Search for the cell housing the specified text and yield its (X, Y) center coordinate. 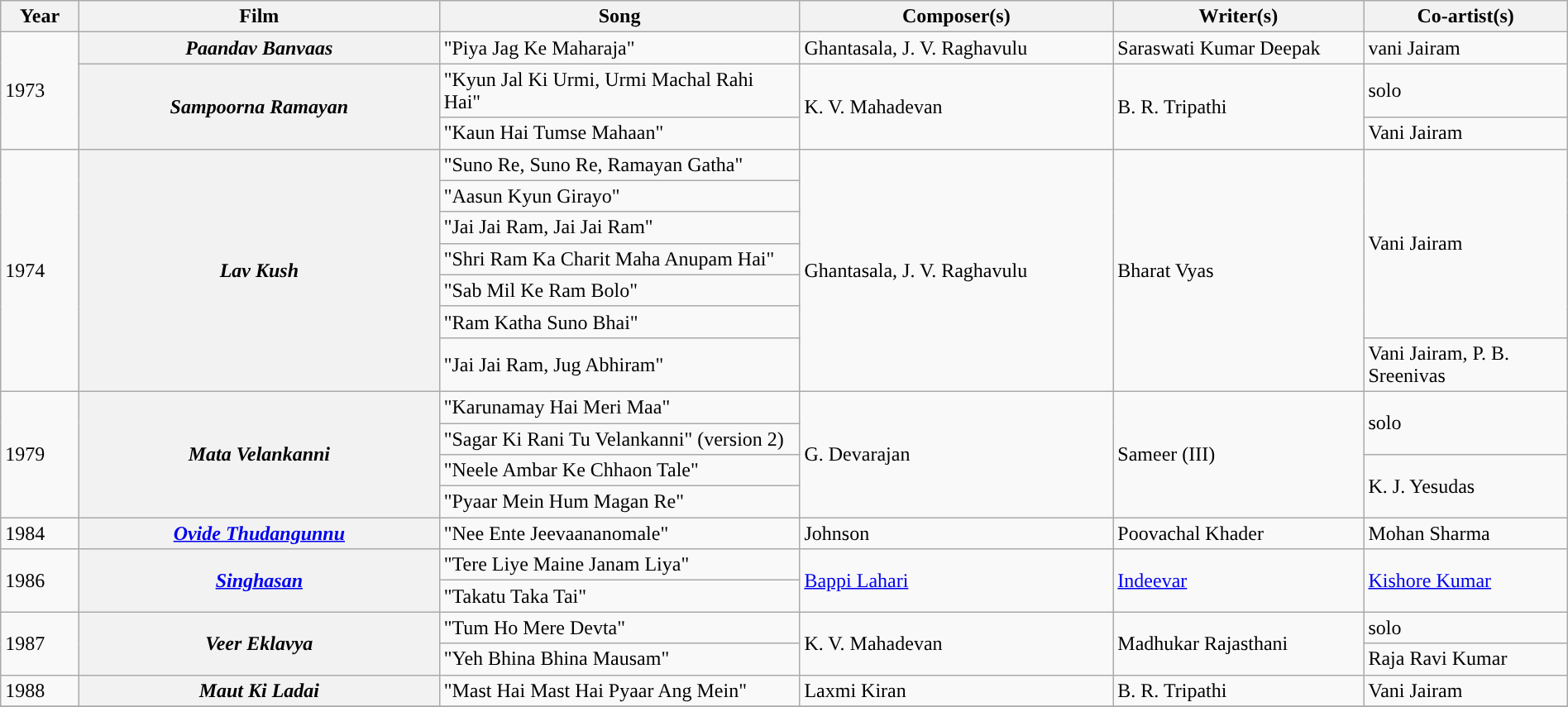
Maut Ki Ladai (259, 690)
Song (619, 17)
"Nee Ente Jeevaananomale" (619, 533)
"Tum Ho Mere Devta" (619, 628)
Lav Kush (259, 270)
Laxmi Kiran (956, 690)
vani Jairam (1465, 48)
Mata Velankanni (259, 454)
"Neele Ambar Ke Chhaon Tale" (619, 471)
1984 (40, 533)
Paandav Banvaas (259, 48)
"Jai Jai Ram, Jug Abhiram" (619, 364)
1974 (40, 270)
"Piya Jag Ke Maharaja" (619, 48)
Sameer (III) (1239, 454)
"Kyun Jal Ki Urmi, Urmi Machal Rahi Hai" (619, 91)
Year (40, 17)
Bappi Lahari (956, 580)
"Takatu Taka Tai" (619, 596)
Kishore Kumar (1465, 580)
Composer(s) (956, 17)
"Yeh Bhina Bhina Mausam" (619, 659)
Vani Jairam, P. B. Sreenivas (1465, 364)
"Ram Katha Suno Bhai" (619, 322)
"Shri Ram Ka Charit Maha Anupam Hai" (619, 259)
"Sab Mil Ke Ram Bolo" (619, 290)
Mohan Sharma (1465, 533)
Film (259, 17)
Raja Ravi Kumar (1465, 659)
Co-artist(s) (1465, 17)
Ovide Thudangunnu (259, 533)
"Tere Liye Maine Janam Liya" (619, 565)
"Kaun Hai Tumse Mahaan" (619, 133)
Saraswati Kumar Deepak (1239, 48)
Indeevar (1239, 580)
"Aasun Kyun Girayo" (619, 196)
"Karunamay Hai Meri Maa" (619, 407)
1988 (40, 690)
Bharat Vyas (1239, 270)
1986 (40, 580)
"Mast Hai Mast Hai Pyaar Ang Mein" (619, 690)
"Jai Jai Ram, Jai Jai Ram" (619, 227)
Johnson (956, 533)
1987 (40, 643)
Singhasan (259, 580)
Writer(s) (1239, 17)
"Sagar Ki Rani Tu Velankanni" (version 2) (619, 439)
Poovachal Khader (1239, 533)
Madhukar Rajasthani (1239, 643)
Sampoorna Ramayan (259, 106)
1979 (40, 454)
"Suno Re, Suno Re, Ramayan Gatha" (619, 165)
"Pyaar Mein Hum Magan Re" (619, 502)
Veer Eklavya (259, 643)
K. J. Yesudas (1465, 486)
G. Devarajan (956, 454)
1973 (40, 91)
